From the cell containing the given text, extract its center point as [x, y] coordinate. 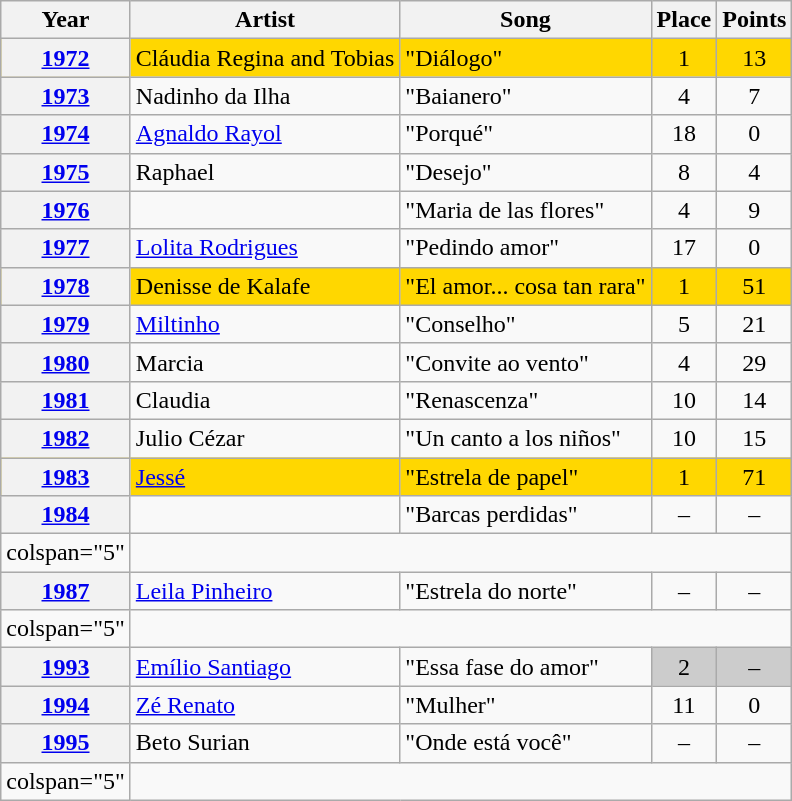
17 [684, 248]
1980 [66, 362]
1994 [66, 705]
Year [66, 20]
1977 [66, 248]
Marcia [265, 362]
Beto Surian [265, 743]
"Maria de las flores" [526, 210]
7 [754, 96]
1983 [66, 477]
Agnaldo Rayol [265, 134]
"Estrela de papel" [526, 477]
15 [754, 438]
"Un canto a los niños" [526, 438]
21 [754, 324]
18 [684, 134]
8 [684, 172]
1984 [66, 515]
Leila Pinheiro [265, 591]
Song [526, 20]
Raphael [265, 172]
"Barcas perdidas" [526, 515]
5 [684, 324]
"Mulher" [526, 705]
Emílio Santiago [265, 667]
13 [754, 58]
1995 [66, 743]
1981 [66, 400]
Denisse de Kalafe [265, 286]
Nadinho da Ilha [265, 96]
1974 [66, 134]
9 [754, 210]
29 [754, 362]
"Baianero" [526, 96]
1982 [66, 438]
"Porqué" [526, 134]
Points [754, 20]
Zé Renato [265, 705]
"El amor... cosa tan rara" [526, 286]
"Essa fase do amor" [526, 667]
71 [754, 477]
1978 [66, 286]
1972 [66, 58]
Miltinho [265, 324]
Artist [265, 20]
"Convite ao vento" [526, 362]
1975 [66, 172]
"Conselho" [526, 324]
11 [684, 705]
"Renascenza" [526, 400]
"Estrela do norte" [526, 591]
1987 [66, 591]
1973 [66, 96]
Place [684, 20]
1979 [66, 324]
Lolita Rodrigues [265, 248]
"Diálogo" [526, 58]
"Desejo" [526, 172]
1976 [66, 210]
"Onde está você" [526, 743]
Jessé [265, 477]
Julio Cézar [265, 438]
51 [754, 286]
Cláudia Regina and Tobias [265, 58]
14 [754, 400]
Claudia [265, 400]
1993 [66, 667]
2 [684, 667]
"Pedindo amor" [526, 248]
